Extract the [x, y] coordinate from the center of the cell holding the provided text.  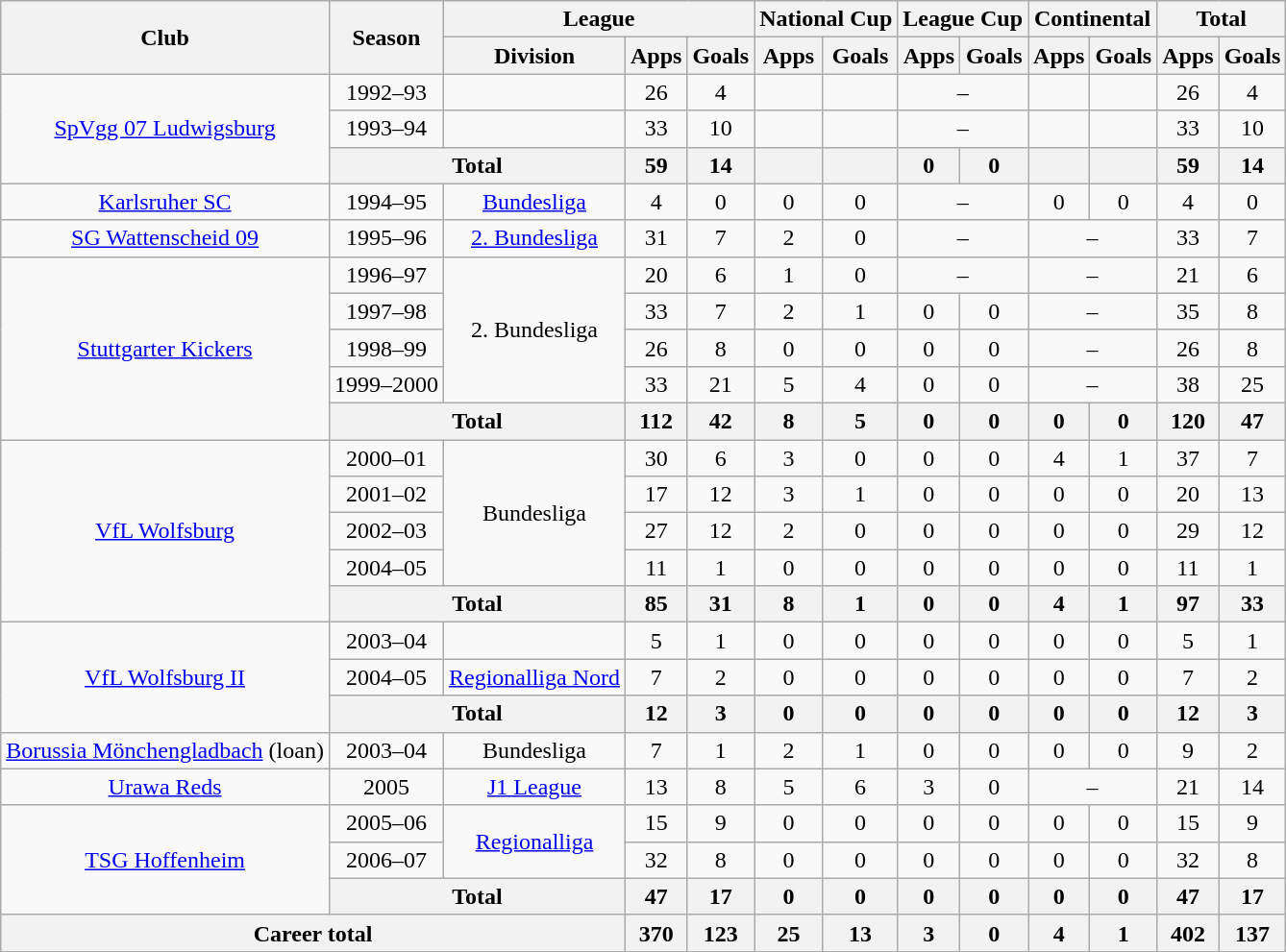
1992–93 [386, 92]
Regionalliga [534, 842]
35 [1188, 311]
Stuttgarter Kickers [165, 348]
Karlsruher SC [165, 202]
1993–94 [386, 129]
2006–07 [386, 860]
2000–01 [386, 458]
402 [1188, 933]
Career total [313, 933]
Club [165, 37]
2005–06 [386, 823]
National Cup [827, 19]
Regionalliga Nord [534, 677]
Urawa Reds [165, 787]
2001–02 [386, 495]
42 [721, 421]
123 [721, 933]
League [598, 19]
137 [1252, 933]
1996–97 [386, 275]
League Cup [963, 19]
J1 League [534, 787]
SpVgg 07 Ludwigsburg [165, 129]
29 [1188, 531]
1998–99 [386, 348]
97 [1188, 604]
85 [655, 604]
1999–2000 [386, 384]
Division [534, 56]
1997–98 [386, 311]
38 [1188, 384]
120 [1188, 421]
30 [655, 458]
112 [655, 421]
370 [655, 933]
SG Wattenscheid 09 [165, 238]
VfL Wolfsburg II [165, 677]
VfL Wolfsburg [165, 531]
TSG Hoffenheim [165, 860]
Season [386, 37]
2005 [386, 787]
1994–95 [386, 202]
27 [655, 531]
37 [1188, 458]
1995–96 [386, 238]
Borussia Mönchengladbach (loan) [165, 750]
2002–03 [386, 531]
Continental [1093, 19]
